Output the (x, y) coordinate of the center of the cell containing the given text.  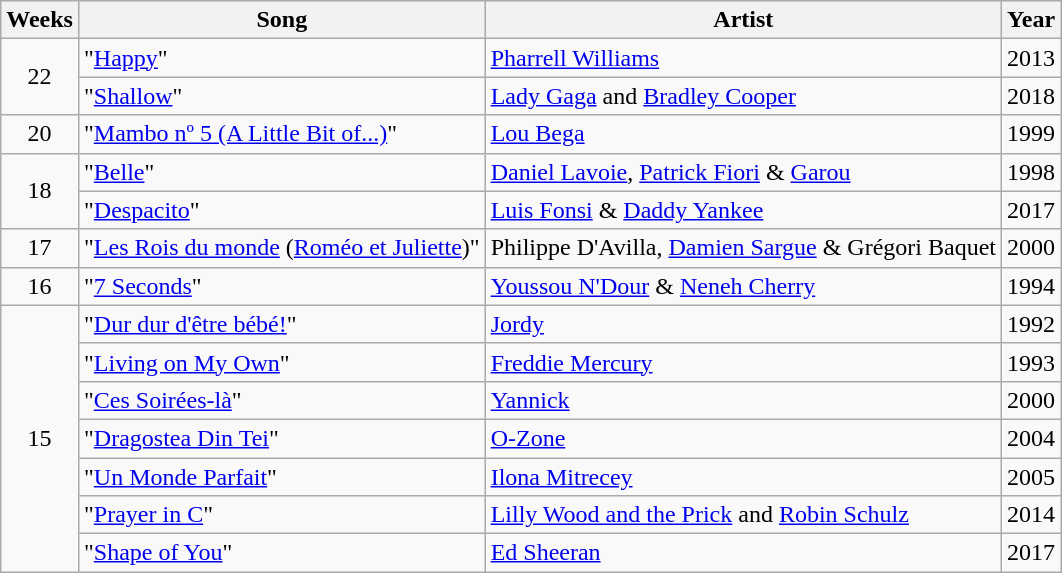
Lady Gaga and Bradley Cooper (743, 96)
"Un Monde Parfait" (282, 477)
18 (40, 191)
1993 (1032, 362)
Daniel Lavoie, Patrick Fiori & Garou (743, 172)
1992 (1032, 324)
Year (1032, 20)
1994 (1032, 286)
"Shallow" (282, 96)
2014 (1032, 515)
2004 (1032, 438)
Ilona Mitrecey (743, 477)
Ed Sheeran (743, 553)
2013 (1032, 58)
"Dragostea Din Tei" (282, 438)
2018 (1032, 96)
Song (282, 20)
Jordy (743, 324)
"Mambo nº 5 (A Little Bit of...)" (282, 134)
17 (40, 248)
Artist (743, 20)
Lilly Wood and the Prick and Robin Schulz (743, 515)
15 (40, 438)
"Dur dur d'être bébé!" (282, 324)
20 (40, 134)
"Prayer in C" (282, 515)
"7 Seconds" (282, 286)
"Les Rois du monde (Roméo et Juliette)" (282, 248)
Luis Fonsi & Daddy Yankee (743, 210)
"Happy" (282, 58)
"Ces Soirées-là" (282, 400)
16 (40, 286)
"Living on My Own" (282, 362)
Pharrell Williams (743, 58)
Yannick (743, 400)
Philippe D'Avilla, Damien Sargue & Grégori Baquet (743, 248)
Lou Bega (743, 134)
"Despacito" (282, 210)
"Shape of You" (282, 553)
1998 (1032, 172)
Youssou N'Dour & Neneh Cherry (743, 286)
O-Zone (743, 438)
Freddie Mercury (743, 362)
2005 (1032, 477)
Weeks (40, 20)
"Belle" (282, 172)
1999 (1032, 134)
22 (40, 77)
